Search for the cell housing the specified text and yield its (x, y) center coordinate. 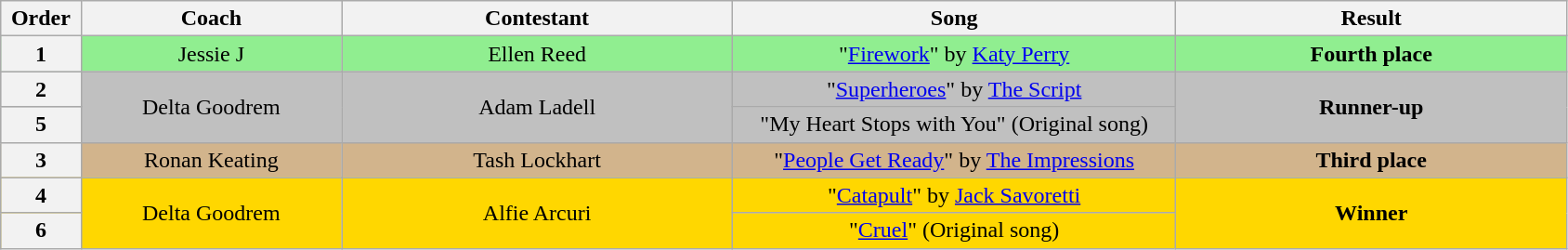
Alfie Arcuri (537, 213)
"Cruel" (Original song) (955, 230)
Contestant (537, 19)
"Firework" by Katy Perry (955, 54)
"Catapult" by Jack Savoretti (955, 195)
Coach (212, 19)
Winner (1371, 213)
3 (41, 160)
6 (41, 230)
4 (41, 195)
"People Get Ready" by The Impressions (955, 160)
Order (41, 19)
Adam Ladell (537, 107)
Jessie J (212, 54)
Ronan Keating (212, 160)
Runner-up (1371, 107)
Song (955, 19)
"My Heart Stops with You" (Original song) (955, 125)
Fourth place (1371, 54)
2 (41, 89)
"Superheroes" by The Script (955, 89)
1 (41, 54)
Third place (1371, 160)
Ellen Reed (537, 54)
Tash Lockhart (537, 160)
Result (1371, 19)
5 (41, 125)
